Capture the cell that displays the provided text and extract its (x, y) central coordinate. 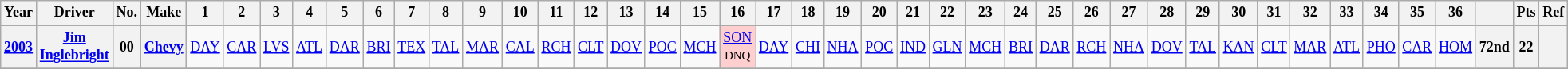
6 (378, 13)
8 (445, 13)
Make (164, 13)
33 (1347, 13)
Chevy (164, 47)
26 (1092, 13)
LVS (276, 47)
27 (1129, 13)
Pts (1526, 13)
9 (483, 13)
CHI (808, 47)
19 (843, 13)
11 (556, 13)
30 (1238, 13)
16 (737, 13)
GLN (947, 47)
25 (1055, 13)
17 (774, 13)
2003 (19, 47)
28 (1167, 13)
24 (1021, 13)
Jim Inglebright (74, 47)
2 (242, 13)
3 (276, 13)
Driver (74, 13)
SONDNQ (737, 47)
36 (1455, 13)
14 (662, 13)
21 (913, 13)
18 (808, 13)
5 (345, 13)
13 (626, 13)
IND (913, 47)
29 (1203, 13)
1 (205, 13)
35 (1417, 13)
4 (310, 13)
Ref (1554, 13)
34 (1380, 13)
CAL (520, 47)
20 (879, 13)
10 (520, 13)
No. (126, 13)
72nd (1494, 47)
23 (985, 13)
7 (412, 13)
12 (590, 13)
31 (1274, 13)
TEX (412, 47)
00 (126, 47)
HOM (1455, 47)
Year (19, 13)
32 (1310, 13)
PHO (1380, 47)
KAN (1238, 47)
15 (700, 13)
